Search for the cell housing the specified text and yield its [x, y] center coordinate. 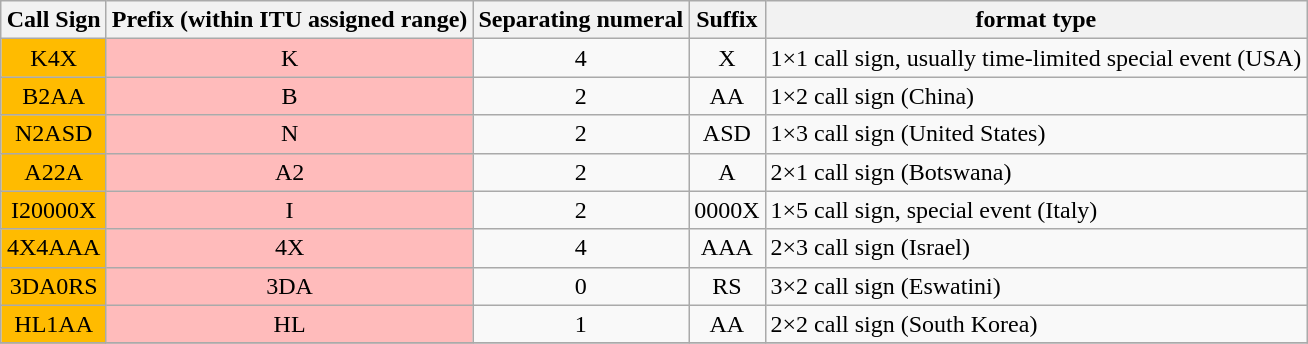
HL1AA [54, 324]
I [290, 210]
1×3 call sign (United States) [1036, 134]
B [290, 96]
K [290, 58]
N [290, 134]
Call Sign [54, 20]
K4X [54, 58]
Prefix (within ITU assigned range) [290, 20]
1×5 call sign, special event (Italy) [1036, 210]
2×3 call sign (Israel) [1036, 248]
HL [290, 324]
2×2 call sign (South Korea) [1036, 324]
A [727, 172]
A2 [290, 172]
3×2 call sign (Eswatini) [1036, 286]
X [727, 58]
RS [727, 286]
1×2 call sign (China) [1036, 96]
Suffix [727, 20]
ASD [727, 134]
3DA0RS [54, 286]
4X4AAA [54, 248]
0 [581, 286]
N2ASD [54, 134]
A22A [54, 172]
1×1 call sign, usually time-limited special event (USA) [1036, 58]
3DA [290, 286]
I20000X [54, 210]
2×1 call sign (Botswana) [1036, 172]
0000X [727, 210]
1 [581, 324]
format type [1036, 20]
Separating numeral [581, 20]
4X [290, 248]
AAA [727, 248]
B2AA [54, 96]
